From the cell containing the given text, extract its center point as (x, y) coordinate. 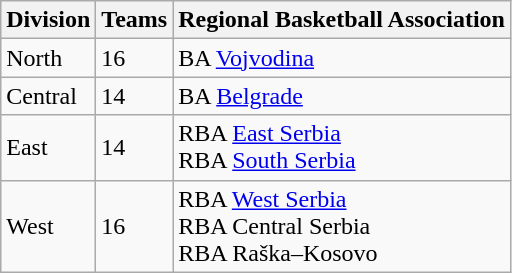
BA Vojvodina (342, 58)
East (48, 148)
RBA East Serbia RBA South Serbia (342, 148)
North (48, 58)
RBA West SerbiaRBA Central Serbia RBA Raška–Kosovo (342, 226)
Division (48, 20)
West (48, 226)
Central (48, 96)
Teams (134, 20)
Regional Basketball Association (342, 20)
BA Belgrade (342, 96)
